Scan for the cell matching the given text and deliver its (x, y) coordinate at center. 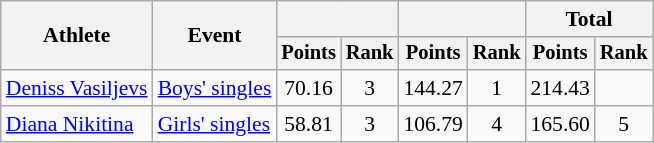
Boys' singles (215, 88)
5 (624, 124)
165.60 (560, 124)
214.43 (560, 88)
1 (497, 88)
Total (588, 19)
106.79 (432, 124)
Deniss Vasiljevs (77, 88)
Athlete (77, 36)
Event (215, 36)
58.81 (308, 124)
Diana Nikitina (77, 124)
70.16 (308, 88)
4 (497, 124)
144.27 (432, 88)
Girls' singles (215, 124)
